Extract the (X, Y) coordinate from the center of the cell holding the provided text.  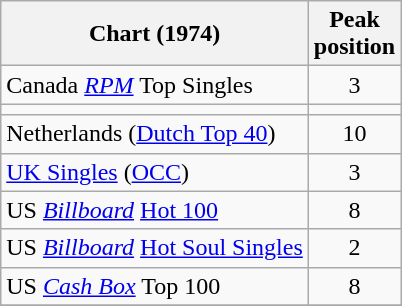
Chart (1974) (155, 34)
2 (354, 248)
10 (354, 134)
UK Singles (OCC) (155, 172)
US Billboard Hot 100 (155, 210)
Canada RPM Top Singles (155, 85)
Netherlands (Dutch Top 40) (155, 134)
US Cash Box Top 100 (155, 286)
US Billboard Hot Soul Singles (155, 248)
Peakposition (354, 34)
